Search for the cell housing the specified text and yield its [x, y] center coordinate. 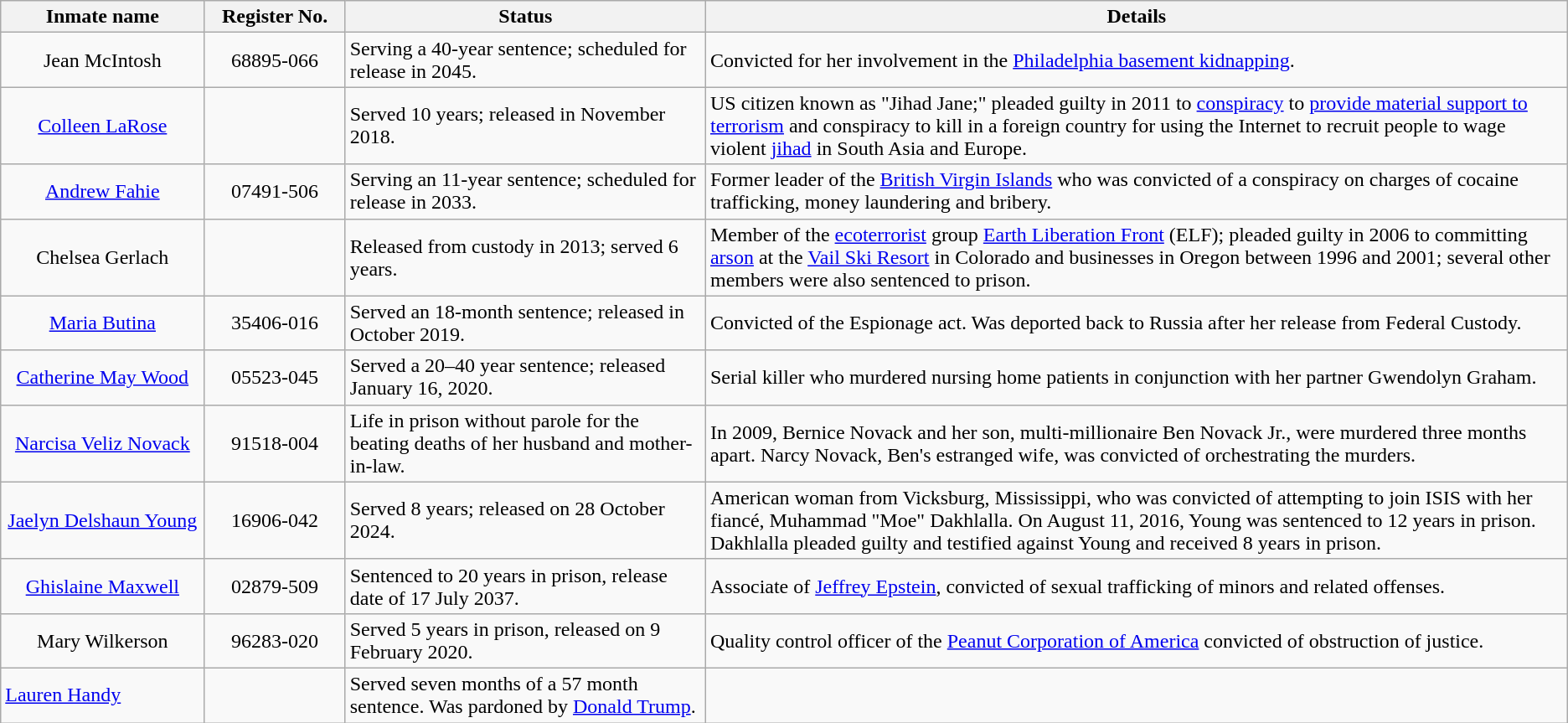
68895-066 [275, 60]
Former leader of the British Virgin Islands who was convicted of a conspiracy on charges of cocaine trafficking, money laundering and bribery. [1136, 191]
Lauren Handy [102, 695]
Catherine May Wood [102, 377]
Served seven months of a 57 month sentence. Was pardoned by Donald Trump. [525, 695]
Released from custody in 2013; served 6 years. [525, 257]
16906-042 [275, 520]
Register No. [275, 17]
Life in prison without parole for the beating deaths of her husband and mother-in-law. [525, 443]
96283-020 [275, 640]
Convicted of the Espionage act. Was deported back to Russia after her release from Federal Custody. [1136, 323]
Convicted for her involvement in the Philadelphia basement kidnapping. [1136, 60]
Served 5 years in prison, released on 9 February 2020. [525, 640]
Ghislaine Maxwell [102, 586]
Maria Butina [102, 323]
Status [525, 17]
Served 10 years; released in November 2018. [525, 126]
Serial killer who murdered nursing home patients in conjunction with her partner Gwendolyn Graham. [1136, 377]
Chelsea Gerlach [102, 257]
07491-506 [275, 191]
Mary Wilkerson [102, 640]
Sentenced to 20 years in prison, release date of 17 July 2037. [525, 586]
Associate of Jeffrey Epstein, convicted of sexual trafficking of minors and related offenses. [1136, 586]
02879-509 [275, 586]
Served a 20–40 year sentence; released January 16, 2020. [525, 377]
05523-045 [275, 377]
Serving an 11-year sentence; scheduled for release in 2033. [525, 191]
Serving a 40-year sentence; scheduled for release in 2045. [525, 60]
Andrew Fahie [102, 191]
Served 8 years; released on 28 October 2024. [525, 520]
35406-016 [275, 323]
91518-004 [275, 443]
Jean McIntosh [102, 60]
Served an 18-month sentence; released in October 2019. [525, 323]
Colleen LaRose [102, 126]
Quality control officer of the Peanut Corporation of America convicted of obstruction of justice. [1136, 640]
Jaelyn Delshaun Young [102, 520]
Inmate name [102, 17]
Details [1136, 17]
Narcisa Veliz Novack [102, 443]
